From the cell containing the given text, extract its center point as [x, y] coordinate. 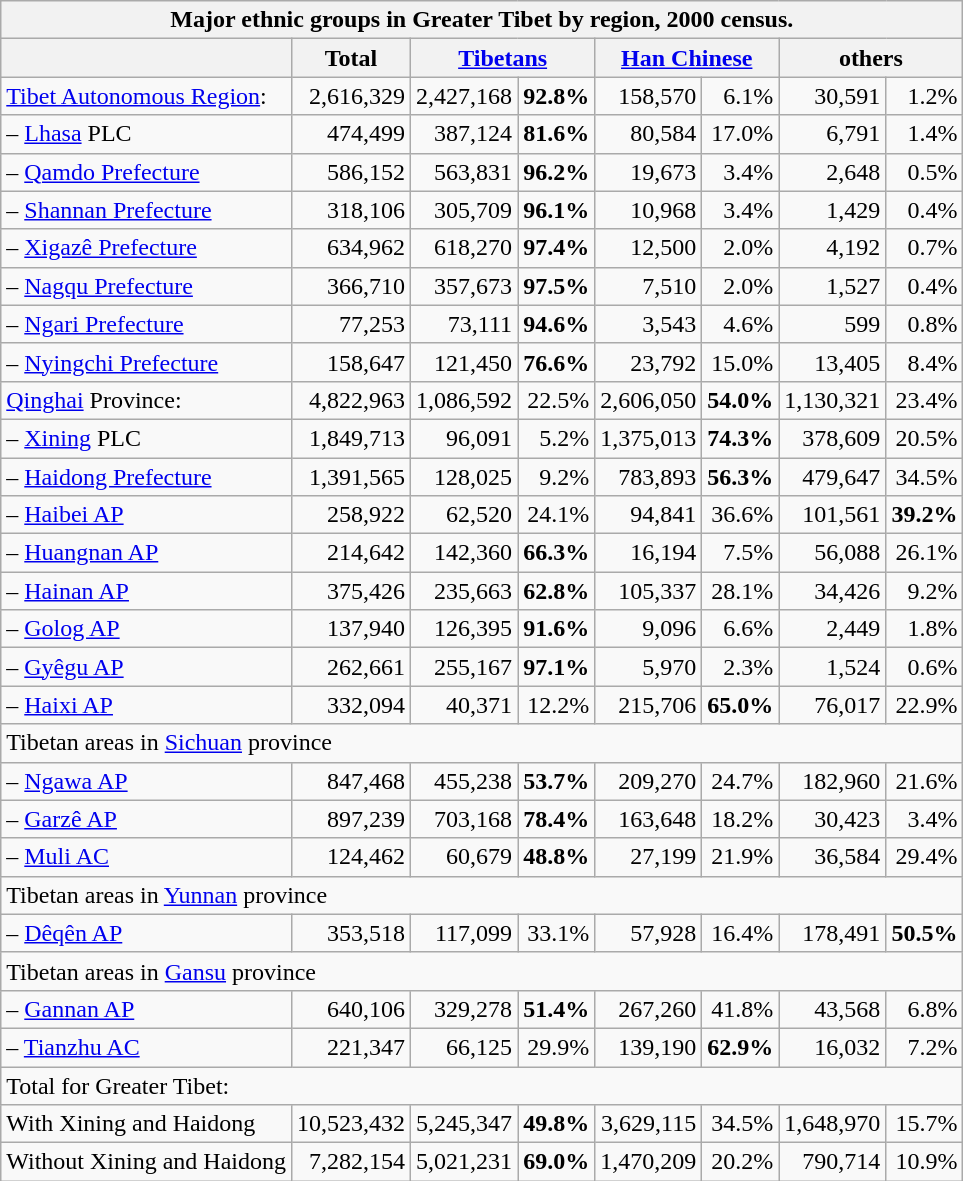
96,091 [464, 438]
305,709 [464, 210]
– Gyêgu AP [146, 667]
375,426 [350, 591]
1,524 [832, 667]
20.5% [924, 438]
66.3% [556, 553]
13,405 [832, 362]
703,168 [464, 819]
62,520 [464, 515]
– Huangnan AP [146, 553]
With Xining and Haidong [146, 1124]
15.7% [924, 1124]
– Ngawa AP [146, 781]
62.8% [556, 591]
– Hainan AP [146, 591]
16,032 [832, 1047]
19,673 [648, 172]
23.4% [924, 400]
158,570 [648, 96]
6,791 [832, 134]
2,648 [832, 172]
– Haixi AP [146, 705]
– Nagqu Prefecture [146, 286]
142,360 [464, 553]
Tibetan areas in Gansu province [482, 971]
16.4% [740, 933]
378,609 [832, 438]
– Haibei AP [146, 515]
Han Chinese [687, 58]
897,239 [350, 819]
94.6% [556, 324]
Qinghai Province: [146, 400]
101,561 [832, 515]
126,395 [464, 629]
30,423 [832, 819]
1,470,209 [648, 1162]
51.4% [556, 1009]
215,706 [648, 705]
5,970 [648, 667]
40,371 [464, 705]
Major ethnic groups in Greater Tibet by region, 2000 census. [482, 20]
158,647 [350, 362]
1,849,713 [350, 438]
Tibetan areas in Yunnan province [482, 895]
0.6% [924, 667]
586,152 [350, 172]
329,278 [464, 1009]
1.2% [924, 96]
182,960 [832, 781]
– Garzê AP [146, 819]
16,194 [648, 553]
474,499 [350, 134]
267,260 [648, 1009]
54.0% [740, 400]
4.6% [740, 324]
Tibetans [503, 58]
332,094 [350, 705]
1,429 [832, 210]
– Xining PLC [146, 438]
5,021,231 [464, 1162]
62.9% [740, 1047]
1,527 [832, 286]
18.2% [740, 819]
366,710 [350, 286]
618,270 [464, 248]
39.2% [924, 515]
97.1% [556, 667]
0.7% [924, 248]
7.2% [924, 1047]
10.9% [924, 1162]
29.4% [924, 857]
22.9% [924, 705]
353,518 [350, 933]
69.0% [556, 1162]
60,679 [464, 857]
34,426 [832, 591]
790,714 [832, 1162]
49.8% [556, 1124]
455,238 [464, 781]
77,253 [350, 324]
65.0% [740, 705]
– Golog AP [146, 629]
74.3% [740, 438]
56,088 [832, 553]
– Ngari Prefecture [146, 324]
22.5% [556, 400]
– Dêqên AP [146, 933]
96.1% [556, 210]
76.6% [556, 362]
121,450 [464, 362]
128,025 [464, 477]
2,606,050 [648, 400]
318,106 [350, 210]
7.5% [740, 553]
33.1% [556, 933]
– Lhasa PLC [146, 134]
2,449 [832, 629]
Total for Greater Tibet: [482, 1085]
81.6% [556, 134]
255,167 [464, 667]
1,391,565 [350, 477]
235,663 [464, 591]
43,568 [832, 1009]
53.7% [556, 781]
479,647 [832, 477]
21.9% [740, 857]
– Shannan Prefecture [146, 210]
– Qamdo Prefecture [146, 172]
Tibetan areas in Sichuan province [482, 743]
24.7% [740, 781]
1,130,321 [832, 400]
others [871, 58]
640,106 [350, 1009]
Total [350, 58]
20.2% [740, 1162]
Without Xining and Haidong [146, 1162]
634,962 [350, 248]
117,099 [464, 933]
8.4% [924, 362]
105,337 [648, 591]
41.8% [740, 1009]
27,199 [648, 857]
2,427,168 [464, 96]
6.8% [924, 1009]
262,661 [350, 667]
0.5% [924, 172]
9,096 [648, 629]
73,111 [464, 324]
783,893 [648, 477]
5,245,347 [464, 1124]
209,270 [648, 781]
4,192 [832, 248]
48.8% [556, 857]
91.6% [556, 629]
1,648,970 [832, 1124]
1,086,592 [464, 400]
847,468 [350, 781]
258,922 [350, 515]
1,375,013 [648, 438]
92.8% [556, 96]
357,673 [464, 286]
97.5% [556, 286]
4,822,963 [350, 400]
214,642 [350, 553]
30,591 [832, 96]
Tibet Autonomous Region: [146, 96]
80,584 [648, 134]
26.1% [924, 553]
36.6% [740, 515]
50.5% [924, 933]
78.4% [556, 819]
7,510 [648, 286]
221,347 [350, 1047]
94,841 [648, 515]
21.6% [924, 781]
– Nyingchi Prefecture [146, 362]
10,968 [648, 210]
1.8% [924, 629]
– Tianzhu AC [146, 1047]
96.2% [556, 172]
1.4% [924, 134]
3,629,115 [648, 1124]
66,125 [464, 1047]
57,928 [648, 933]
163,648 [648, 819]
– Gannan AP [146, 1009]
– Xigazê Prefecture [146, 248]
23,792 [648, 362]
2,616,329 [350, 96]
137,940 [350, 629]
387,124 [464, 134]
563,831 [464, 172]
0.8% [924, 324]
139,190 [648, 1047]
97.4% [556, 248]
7,282,154 [350, 1162]
36,584 [832, 857]
2.3% [740, 667]
178,491 [832, 933]
6.1% [740, 96]
56.3% [740, 477]
10,523,432 [350, 1124]
17.0% [740, 134]
29.9% [556, 1047]
12,500 [648, 248]
15.0% [740, 362]
24.1% [556, 515]
3,543 [648, 324]
76,017 [832, 705]
124,462 [350, 857]
28.1% [740, 591]
599 [832, 324]
12.2% [556, 705]
6.6% [740, 629]
– Muli AC [146, 857]
– Haidong Prefecture [146, 477]
5.2% [556, 438]
